Capture the cell that displays the provided text and extract its [X, Y] central coordinate. 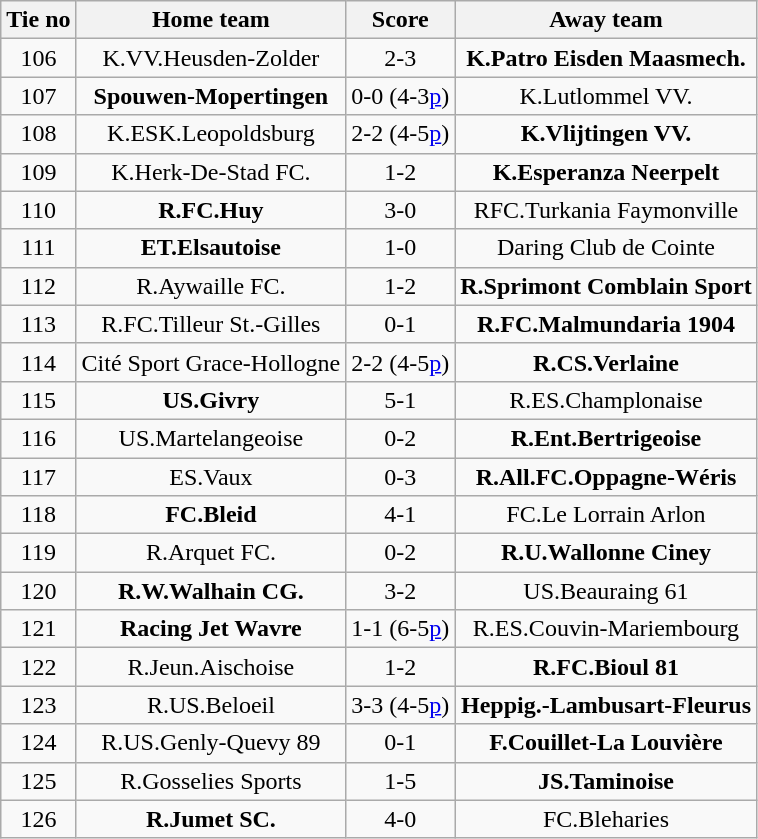
Spouwen-Mopertingen [211, 96]
5-1 [400, 400]
124 [38, 743]
117 [38, 477]
FC.Bleharies [606, 819]
US.Beauraing 61 [606, 591]
3-3 (4-5p) [400, 705]
US.Martelangeoise [211, 438]
107 [38, 96]
R.US.Beloeil [211, 705]
ES.Vaux [211, 477]
Cité Sport Grace-Hollogne [211, 362]
RFC.Turkania Faymonville [606, 210]
Away team [606, 20]
121 [38, 629]
109 [38, 172]
111 [38, 248]
ET.Elsautoise [211, 248]
3-0 [400, 210]
R.FC.Bioul 81 [606, 667]
4-1 [400, 515]
112 [38, 286]
K.ESK.Leopoldsburg [211, 134]
K.Esperanza Neerpelt [606, 172]
K.Patro Eisden Maasmech. [606, 58]
Home team [211, 20]
3-2 [400, 591]
119 [38, 553]
106 [38, 58]
R.US.Genly-Quevy 89 [211, 743]
Score [400, 20]
Tie no [38, 20]
125 [38, 781]
115 [38, 400]
R.Ent.Bertrigeoise [606, 438]
K.Herk-De-Stad FC. [211, 172]
R.Arquet FC. [211, 553]
R.Jeun.Aischoise [211, 667]
R.Gosselies Sports [211, 781]
123 [38, 705]
R.FC.Huy [211, 210]
JS.Taminoise [606, 781]
110 [38, 210]
4-0 [400, 819]
118 [38, 515]
0-0 (4-3p) [400, 96]
116 [38, 438]
Racing Jet Wavre [211, 629]
R.FC.Tilleur St.-Gilles [211, 324]
1-1 (6-5p) [400, 629]
R.U.Wallonne Ciney [606, 553]
FC.Bleid [211, 515]
120 [38, 591]
R.W.Walhain CG. [211, 591]
Heppig.-Lambusart-Fleurus [606, 705]
R.CS.Verlaine [606, 362]
R.ES.Couvin-Mariembourg [606, 629]
R.ES.Champlonaise [606, 400]
K.Vlijtingen VV. [606, 134]
Daring Club de Cointe [606, 248]
R.Jumet SC. [211, 819]
R.All.FC.Oppagne-Wéris [606, 477]
R.Sprimont Comblain Sport [606, 286]
K.VV.Heusden-Zolder [211, 58]
1-0 [400, 248]
114 [38, 362]
122 [38, 667]
K.Lutlommel VV. [606, 96]
2-3 [400, 58]
US.Givry [211, 400]
113 [38, 324]
126 [38, 819]
FC.Le Lorrain Arlon [606, 515]
1-5 [400, 781]
R.FC.Malmundaria 1904 [606, 324]
F.Couillet-La Louvière [606, 743]
R.Aywaille FC. [211, 286]
0-3 [400, 477]
108 [38, 134]
